Pinpoint the cell where the given text exists, returning its [x, y] midpoint coordinate. 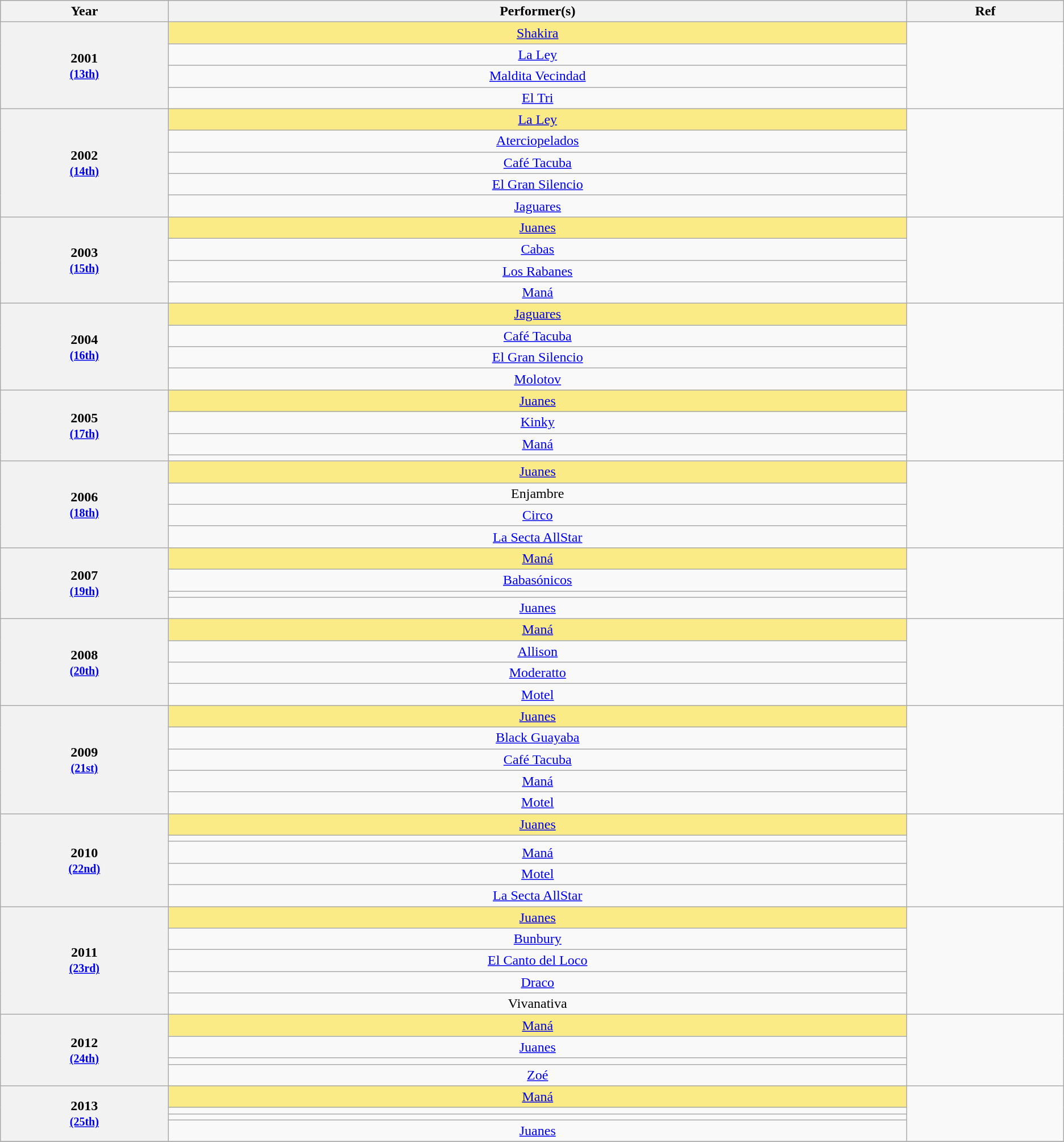
El Tri [538, 98]
2006 (18th) [84, 504]
Molotov [538, 379]
2005 (17th) [84, 425]
Kinky [538, 422]
2002 (14th) [84, 163]
Vivanativa [538, 1004]
2010 (22nd) [84, 859]
Maldita Vecindad [538, 76]
Aterciopelados [538, 141]
Bunbury [538, 939]
Performer(s) [538, 11]
2013 (25th) [84, 1114]
Babasónicos [538, 580]
2004 (16th) [84, 347]
Enjambre [538, 493]
2001 (13th) [84, 65]
Shakira [538, 33]
Allison [538, 651]
Ref [986, 11]
Circo [538, 515]
Zoé [538, 1075]
2012 (24th) [84, 1050]
Black Guayaba [538, 738]
Cabas [538, 249]
2008 (20th) [84, 662]
El Canto del Loco [538, 961]
Los Rabanes [538, 271]
2007 (19th) [84, 583]
Year [84, 11]
2011 (23rd) [84, 960]
Moderatto [538, 673]
Draco [538, 982]
2003 (15th) [84, 260]
2009 (21st) [84, 759]
